Search for the cell housing the specified text and yield its (X, Y) center coordinate. 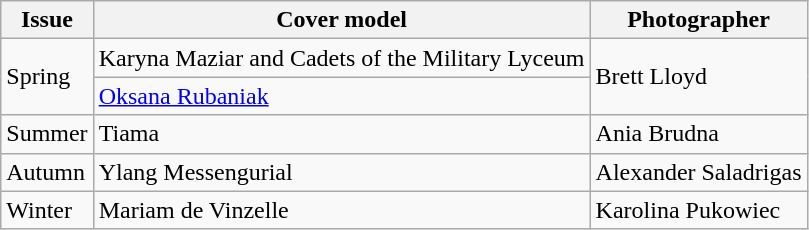
Mariam de Vinzelle (342, 210)
Issue (47, 20)
Ania Brudna (698, 134)
Summer (47, 134)
Karolina Pukowiec (698, 210)
Tiama (342, 134)
Autumn (47, 172)
Alexander Saladrigas (698, 172)
Oksana Rubaniak (342, 96)
Photographer (698, 20)
Winter (47, 210)
Ylang Messengurial (342, 172)
Cover model (342, 20)
Karyna Maziar and Cadets of the Military Lyceum (342, 58)
Spring (47, 77)
Brett Lloyd (698, 77)
